Locate the cell with the specified text and output its [X, Y] center coordinate. 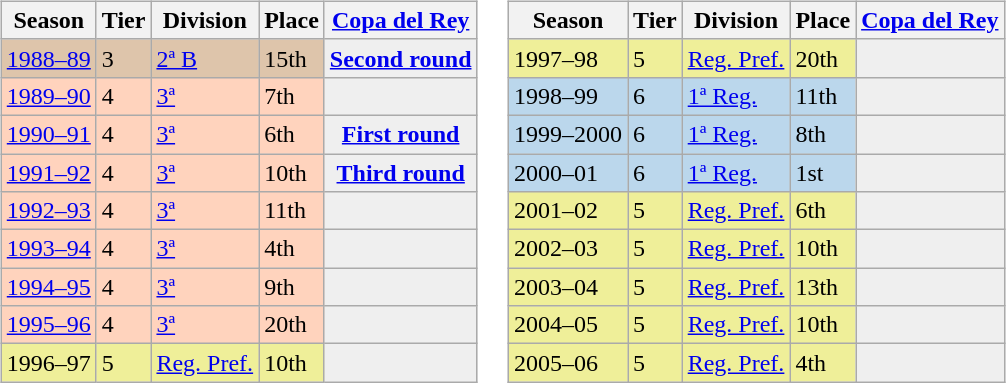
7th [292, 96]
1991–92 [48, 173]
13th [823, 287]
3 [124, 58]
1993–94 [48, 249]
1st [823, 173]
9th [292, 287]
Third round [400, 173]
1988–89 [48, 58]
2000–01 [568, 173]
1998–99 [568, 96]
1996–97 [48, 363]
2002–03 [568, 249]
15th [292, 58]
First round [400, 134]
2001–02 [568, 211]
1999–2000 [568, 134]
2003–04 [568, 287]
2005–06 [568, 363]
1992–93 [48, 211]
2004–05 [568, 325]
1989–90 [48, 96]
1994–95 [48, 287]
1990–91 [48, 134]
8th [823, 134]
Second round [400, 58]
1995–96 [48, 325]
2ª B [205, 58]
1997–98 [568, 58]
